Provide the (X, Y) coordinate of the cell's center where the given text is located.  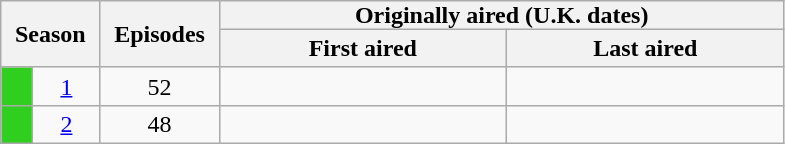
Episodes (160, 34)
Season (50, 34)
48 (160, 124)
2 (66, 124)
Originally aired (U.K. dates) (502, 15)
1 (66, 86)
Last aired (645, 48)
52 (160, 86)
First aired (362, 48)
